Identify which cell holds the provided text, then report its [x, y] central coordinate. 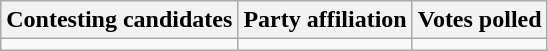
Votes polled [480, 20]
Contesting candidates [120, 20]
Party affiliation [325, 20]
